Locate the cell with the specified text and output its (x, y) center coordinate. 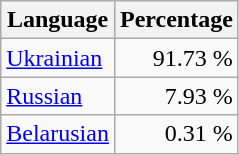
7.93 % (176, 96)
0.31 % (176, 134)
Russian (58, 96)
Language (58, 20)
Percentage (176, 20)
Belarusian (58, 134)
91.73 % (176, 58)
Ukrainian (58, 58)
